Search for the cell housing the specified text and yield its (x, y) center coordinate. 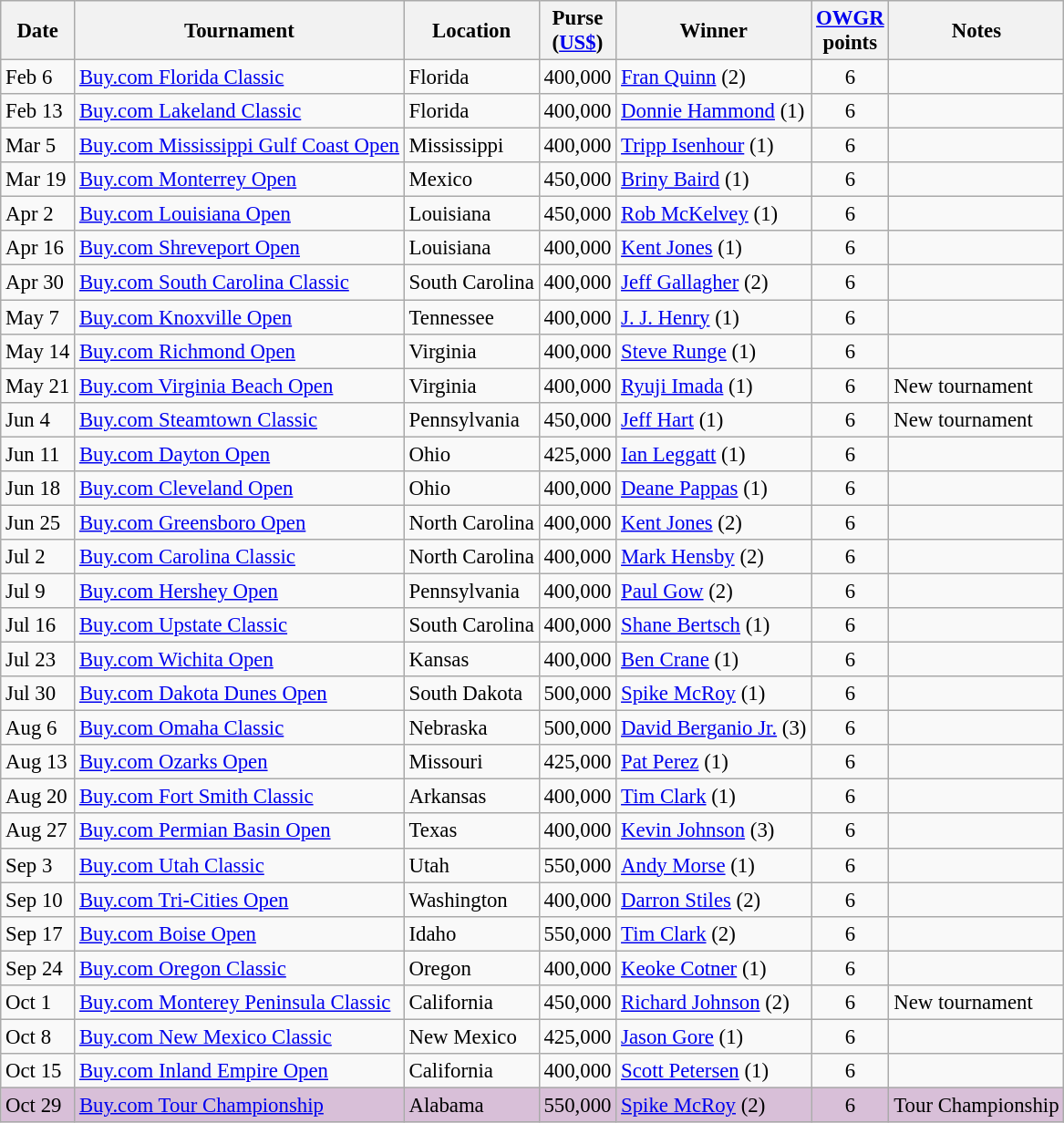
Jun 18 (38, 489)
Location (471, 31)
May 7 (38, 317)
Paul Gow (2) (714, 591)
Jun 4 (38, 419)
Donnie Hammond (1) (714, 111)
Aug 20 (38, 797)
Buy.com Carolina Classic (240, 557)
OWGRpoints (850, 31)
Sep 3 (38, 865)
Date (38, 31)
Buy.com Dayton Open (240, 454)
Buy.com Monterrey Open (240, 180)
Buy.com Boise Open (240, 933)
Apr 30 (38, 283)
Utah (471, 865)
Sep 10 (38, 900)
Scott Petersen (1) (714, 1071)
J. J. Henry (1) (714, 317)
Buy.com Shreveport Open (240, 249)
Sep 17 (38, 933)
Apr 2 (38, 214)
Spike McRoy (2) (714, 1105)
Buy.com Monterey Peninsula Classic (240, 1003)
Idaho (471, 933)
Steve Runge (1) (714, 351)
Buy.com Cleveland Open (240, 489)
Ben Crane (1) (714, 660)
Tim Clark (2) (714, 933)
Oct 8 (38, 1036)
Nebraska (471, 728)
Kent Jones (2) (714, 522)
Buy.com Richmond Open (240, 351)
Missouri (471, 762)
David Berganio Jr. (3) (714, 728)
Buy.com Dakota Dunes Open (240, 694)
Rob McKelvey (1) (714, 214)
Jeff Hart (1) (714, 419)
Kansas (471, 660)
Mar 5 (38, 146)
Jul 9 (38, 591)
Tripp Isenhour (1) (714, 146)
Jul 16 (38, 625)
Deane Pappas (1) (714, 489)
Jun 11 (38, 454)
Apr 16 (38, 249)
Jason Gore (1) (714, 1036)
Buy.com Hershey Open (240, 591)
Buy.com Steamtown Classic (240, 419)
Tour Championship (976, 1105)
Buy.com Knoxville Open (240, 317)
Arkansas (471, 797)
Feb 6 (38, 77)
Buy.com Permian Basin Open (240, 831)
Shane Bertsch (1) (714, 625)
Tournament (240, 31)
Winner (714, 31)
Fran Quinn (2) (714, 77)
May 14 (38, 351)
Richard Johnson (2) (714, 1003)
Briny Baird (1) (714, 180)
Mexico (471, 180)
Washington (471, 900)
Buy.com Wichita Open (240, 660)
Oct 1 (38, 1003)
Kent Jones (1) (714, 249)
Tennessee (471, 317)
Darron Stiles (2) (714, 900)
New Mexico (471, 1036)
Buy.com Upstate Classic (240, 625)
Buy.com New Mexico Classic (240, 1036)
Oct 15 (38, 1071)
Buy.com Lakeland Classic (240, 111)
Oct 29 (38, 1105)
Buy.com Omaha Classic (240, 728)
Jul 2 (38, 557)
Ian Leggatt (1) (714, 454)
Aug 13 (38, 762)
Buy.com South Carolina Classic (240, 283)
Mar 19 (38, 180)
Buy.com Louisiana Open (240, 214)
Mississippi (471, 146)
Kevin Johnson (3) (714, 831)
Oregon (471, 968)
Buy.com Inland Empire Open (240, 1071)
Pat Perez (1) (714, 762)
Alabama (471, 1105)
Buy.com Oregon Classic (240, 968)
Aug 6 (38, 728)
Feb 13 (38, 111)
Buy.com Ozarks Open (240, 762)
Andy Morse (1) (714, 865)
Tim Clark (1) (714, 797)
Buy.com Florida Classic (240, 77)
Buy.com Mississippi Gulf Coast Open (240, 146)
Notes (976, 31)
Spike McRoy (1) (714, 694)
Sep 24 (38, 968)
Ryuji Imada (1) (714, 386)
May 21 (38, 386)
Buy.com Greensboro Open (240, 522)
Texas (471, 831)
Buy.com Fort Smith Classic (240, 797)
Jeff Gallagher (2) (714, 283)
Jul 23 (38, 660)
Buy.com Tour Championship (240, 1105)
Buy.com Virginia Beach Open (240, 386)
Buy.com Tri-Cities Open (240, 900)
Purse(US$) (578, 31)
Buy.com Utah Classic (240, 865)
Keoke Cotner (1) (714, 968)
Jul 30 (38, 694)
Aug 27 (38, 831)
Jun 25 (38, 522)
South Dakota (471, 694)
Mark Hensby (2) (714, 557)
